Extract the [x, y] coordinate from the center of the cell holding the provided text.  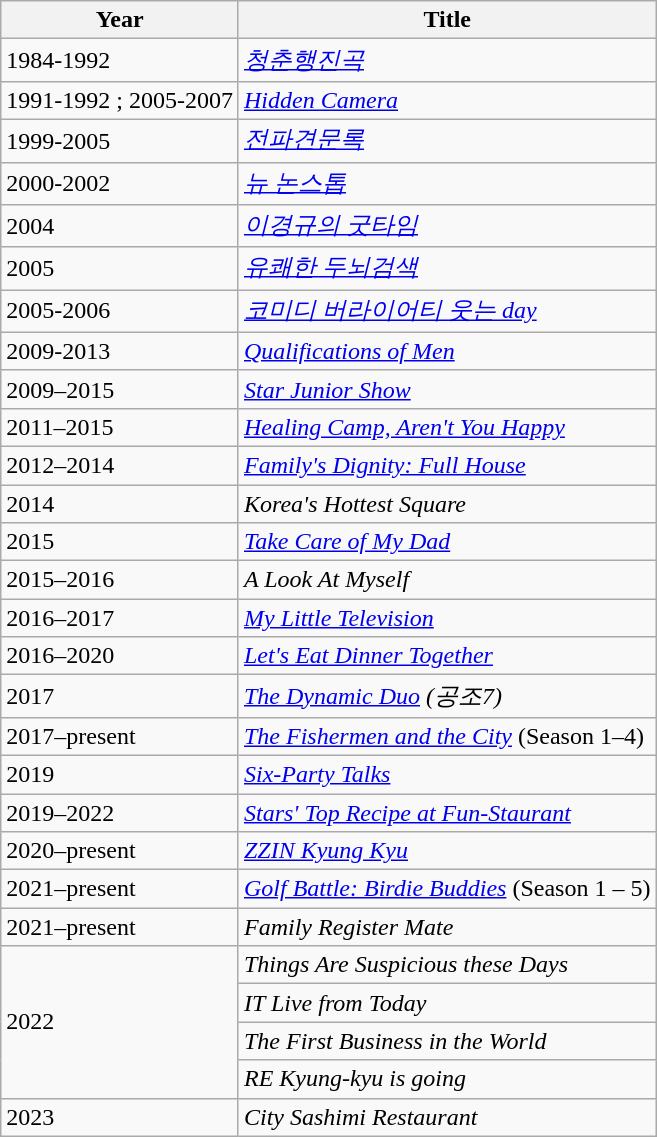
A Look At Myself [446, 580]
2009-2013 [120, 351]
2020–present [120, 851]
Year [120, 20]
2023 [120, 1117]
뉴 논스톱 [446, 184]
청춘행진곡 [446, 60]
2016–2017 [120, 618]
전파견문록 [446, 140]
2014 [120, 503]
유쾌한 두뇌검색 [446, 268]
2017 [120, 696]
RE Kyung-kyu is going [446, 1079]
2015 [120, 542]
Healing Camp, Aren't You Happy [446, 427]
1991-1992 ; 2005-2007 [120, 100]
Take Care of My Dad [446, 542]
Things Are Suspicious these Days [446, 965]
Golf Battle: Birdie Buddies (Season 1 – 5) [446, 889]
2012–2014 [120, 465]
이경규의 굿타임 [446, 226]
City Sashimi Restaurant [446, 1117]
2017–present [120, 736]
ZZIN Kyung Kyu [446, 851]
1999-2005 [120, 140]
2005-2006 [120, 312]
Six-Party Talks [446, 774]
Family Register Mate [446, 927]
Family's Dignity: Full House [446, 465]
2004 [120, 226]
2000-2002 [120, 184]
2019 [120, 774]
Star Junior Show [446, 389]
코미디 버라이어티 웃는 day [446, 312]
My Little Television [446, 618]
2009–2015 [120, 389]
Hidden Camera [446, 100]
Stars' Top Recipe at Fun-Staurant [446, 813]
Korea's Hottest Square [446, 503]
The Dynamic Duo (공조7) [446, 696]
IT Live from Today [446, 1003]
The Fishermen and the City (Season 1–4) [446, 736]
Qualifications of Men [446, 351]
2022 [120, 1022]
2015–2016 [120, 580]
1984-1992 [120, 60]
The First Business in the World [446, 1041]
2005 [120, 268]
Title [446, 20]
2016–2020 [120, 656]
Let's Eat Dinner Together [446, 656]
2011–2015 [120, 427]
2019–2022 [120, 813]
